For the text-containing cell, return its midpoint in (X, Y) coordinate format. 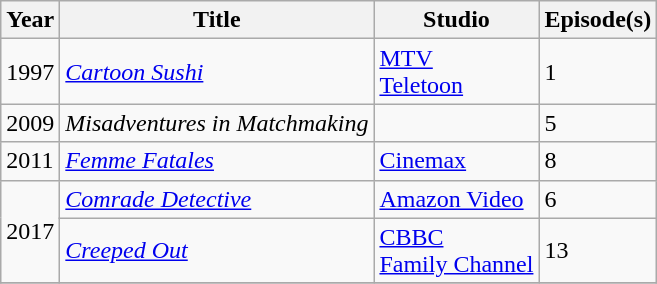
Femme Fatales (217, 161)
Studio (456, 20)
6 (598, 199)
5 (598, 123)
Episode(s) (598, 20)
Misadventures in Matchmaking (217, 123)
Title (217, 20)
Creeped Out (217, 250)
2011 (30, 161)
Year (30, 20)
Cinemax (456, 161)
Amazon Video (456, 199)
1997 (30, 72)
CBBCFamily Channel (456, 250)
MTVTeletoon (456, 72)
13 (598, 250)
2009 (30, 123)
Comrade Detective (217, 199)
Cartoon Sushi (217, 72)
1 (598, 72)
2017 (30, 232)
8 (598, 161)
